For the text-containing cell, return its midpoint in [x, y] coordinate format. 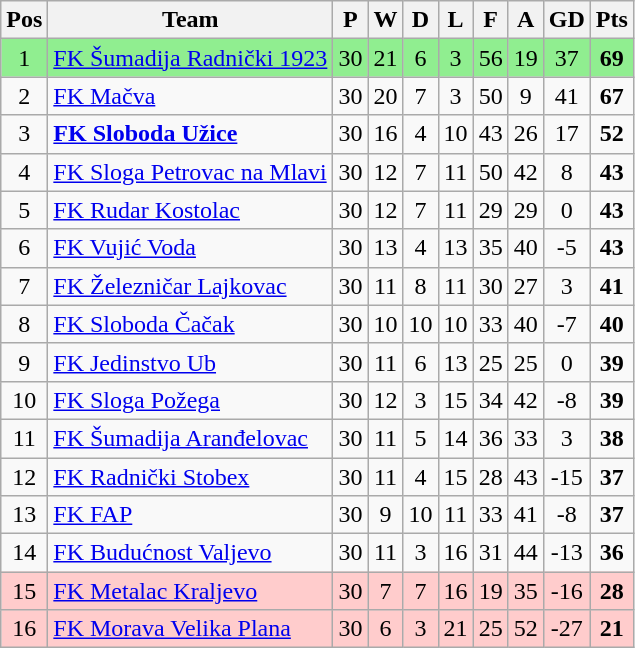
L [456, 20]
-5 [566, 248]
2 [24, 96]
Pts [612, 20]
-27 [566, 629]
FK Jedinstvo Ub [190, 362]
FK Rudar Kostolac [190, 210]
67 [612, 96]
31 [490, 553]
56 [490, 58]
38 [612, 438]
FK FAP [190, 515]
-15 [566, 477]
A [526, 20]
F [490, 20]
FK Sloboda Užice [190, 134]
FK Šumadija Radnički 1923 [190, 58]
-13 [566, 553]
FK Budućnost Valjevo [190, 553]
1 [24, 58]
P [350, 20]
-16 [566, 591]
20 [386, 96]
FK Mačva [190, 96]
FK Sloga Požega [190, 400]
FK Sloga Petrovac na Mlavi [190, 172]
34 [490, 400]
-7 [566, 324]
26 [526, 134]
FK Morava Velika Plana [190, 629]
GD [566, 20]
W [386, 20]
69 [612, 58]
27 [526, 286]
FK Metalac Kraljevo [190, 591]
FK Vujić Voda [190, 248]
D [420, 20]
FK Sloboda Čačak [190, 324]
FK Šumadija Aranđelovac [190, 438]
Team [190, 20]
FK Železničar Lajkovac [190, 286]
FK Radnički Stobex [190, 477]
44 [526, 553]
Pos [24, 20]
17 [566, 134]
